Return the (X, Y) coordinate for the center point of the cell that contains the specified text.  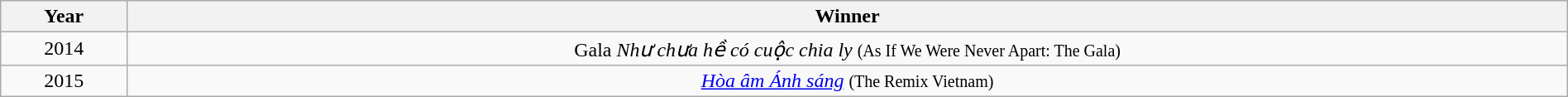
Gala Như chưa hề có cuộc chia ly (As If We Were Never Apart: The Gala) (847, 49)
2014 (65, 49)
2015 (65, 80)
Winner (847, 17)
Year (65, 17)
Hòa âm Ánh sáng (The Remix Vietnam) (847, 80)
